Return the [X, Y] coordinate for the center point of the cell that contains the specified text.  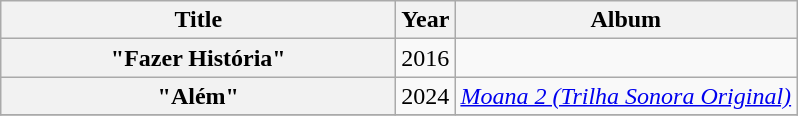
"Além" [198, 96]
2016 [426, 58]
2024 [426, 96]
Album [626, 20]
Moana 2 (Trilha Sonora Original) [626, 96]
Year [426, 20]
Title [198, 20]
"Fazer História" [198, 58]
